Detect which cell encompasses the target text, then output its (x, y) center coordinate. 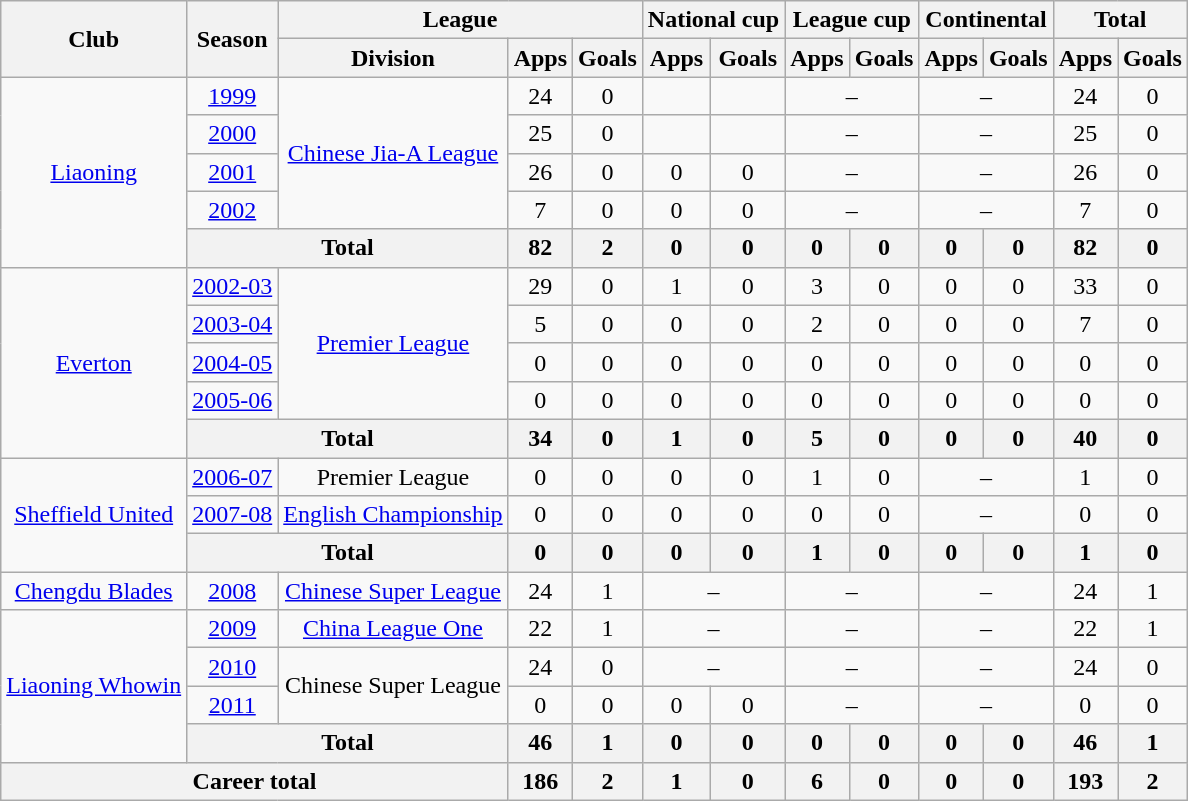
2002 (232, 210)
Liaoning (94, 172)
186 (540, 781)
2001 (232, 172)
Season (232, 39)
2003-04 (232, 324)
English Championship (393, 515)
33 (1085, 286)
6 (817, 781)
3 (817, 286)
Everton (94, 362)
National cup (713, 20)
2005-06 (232, 400)
2009 (232, 629)
2008 (232, 591)
34 (540, 438)
China League One (393, 629)
Continental (986, 20)
2010 (232, 667)
League (460, 20)
2000 (232, 134)
Sheffield United (94, 515)
40 (1085, 438)
2006-07 (232, 477)
Chengdu Blades (94, 591)
Division (393, 58)
2011 (232, 705)
Liaoning Whowin (94, 686)
2004-05 (232, 362)
193 (1085, 781)
29 (540, 286)
2002-03 (232, 286)
1999 (232, 96)
Career total (254, 781)
League cup (852, 20)
Chinese Jia-A League (393, 153)
Club (94, 39)
2007-08 (232, 515)
